From the cell containing the given text, extract its center point as (x, y) coordinate. 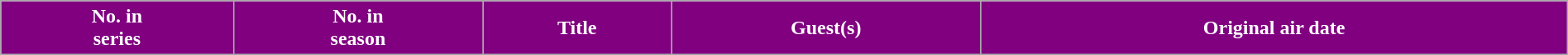
Title (577, 28)
No. inseries (117, 28)
Original air date (1274, 28)
No. inseason (358, 28)
Guest(s) (826, 28)
